Determine the [X, Y] coordinate at the center of the cell enclosing the given text.  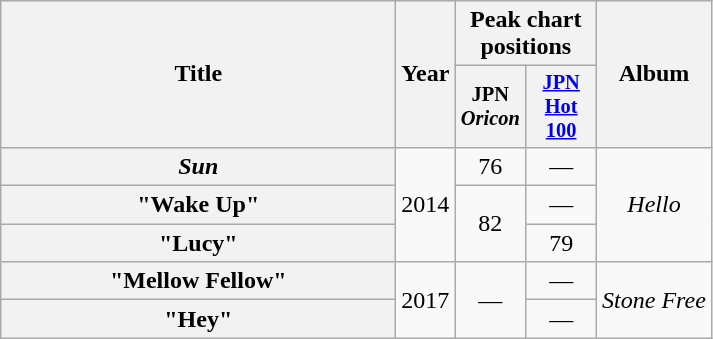
2014 [426, 204]
76 [490, 166]
82 [490, 224]
"Hey" [198, 319]
JPN Oricon [490, 107]
Album [654, 74]
Year [426, 74]
79 [562, 243]
Peak chart positions [526, 34]
Sun [198, 166]
Title [198, 74]
"Wake Up" [198, 205]
"Mellow Fellow" [198, 281]
Hello [654, 204]
"Lucy" [198, 243]
2017 [426, 300]
Stone Free [654, 300]
JPN Hot 100 [562, 107]
